From the cell containing the given text, extract its center point as (X, Y) coordinate. 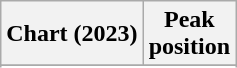
Peakposition (189, 34)
Chart (2023) (72, 34)
